Detect which cell encompasses the target text, then output its (x, y) center coordinate. 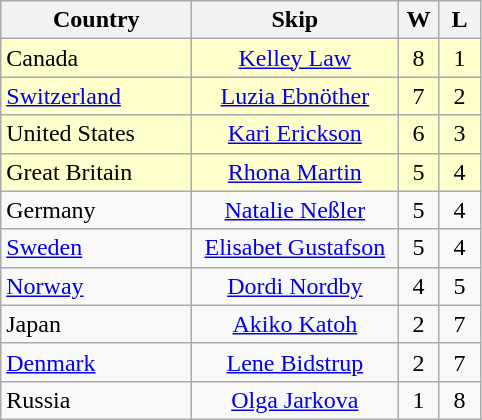
Germany (96, 210)
Denmark (96, 362)
Elisabet Gustafson (295, 248)
Sweden (96, 248)
Great Britain (96, 172)
Country (96, 20)
W (418, 20)
6 (418, 134)
Norway (96, 286)
Kari Erickson (295, 134)
Japan (96, 324)
Russia (96, 400)
Kelley Law (295, 58)
Lene Bidstrup (295, 362)
Luzia Ebnöther (295, 96)
L (460, 20)
3 (460, 134)
Rhona Martin (295, 172)
Natalie Neßler (295, 210)
United States (96, 134)
Skip (295, 20)
Akiko Katoh (295, 324)
Switzerland (96, 96)
Olga Jarkova (295, 400)
Canada (96, 58)
Dordi Nordby (295, 286)
